From the cell containing the given text, extract its center point as (X, Y) coordinate. 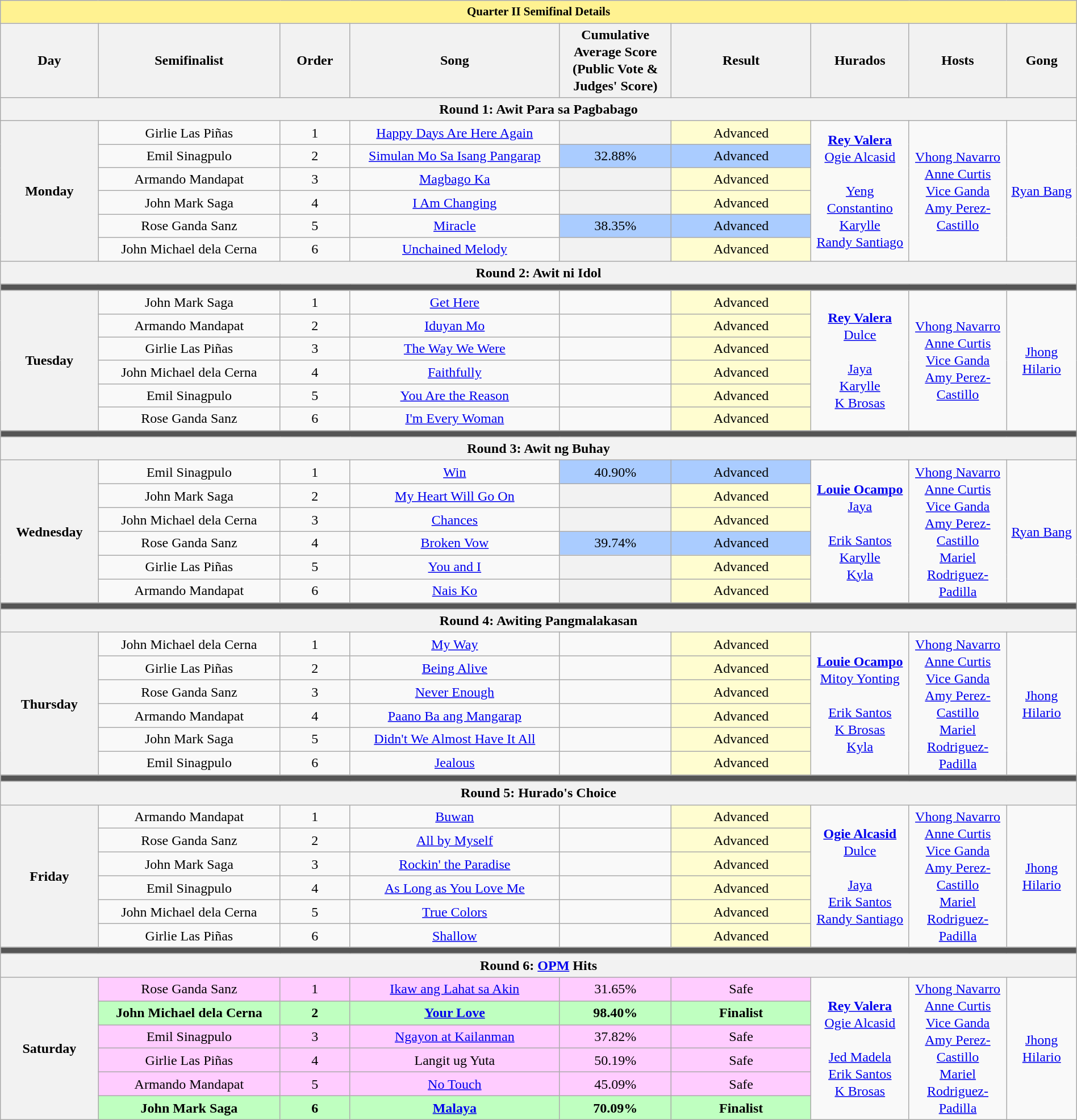
32.88% (616, 156)
Order (315, 60)
Unchained Melody (454, 249)
37.82% (616, 1036)
Tuesday (49, 360)
I Am Changing (454, 202)
Round 4: Awiting Pangmalakasan (538, 621)
Faithfully (454, 372)
98.40% (616, 1013)
39.74% (616, 543)
Song (454, 60)
No Touch (454, 1084)
Gong (1042, 60)
Iduyan Mo (454, 325)
Never Enough (454, 692)
Malaya (454, 1108)
Saturday (49, 1048)
Round 3: Awit ng Buhay (538, 449)
Didn't We Almost Have It All (454, 739)
Paano Ba ang Mangarap (454, 715)
Happy Days Are Here Again (454, 133)
Being Alive (454, 668)
Jealous (454, 763)
Langit ug Yuta (454, 1060)
You Are the Reason (454, 395)
Louie OcampoMitoy YontingErik Santos K Brosas Kyla (860, 703)
True Colors (454, 911)
Chances (454, 519)
Magbago Ka (454, 180)
Round 2: Awit ni Idol (538, 273)
Cumulative Average Score (Public Vote & Judges' Score) (616, 60)
Result (741, 60)
Rey ValeraOgie AlcasidJed Madela Erik Santos K Brosas (860, 1048)
Friday (49, 876)
Round 6: OPM Hits (538, 965)
40.90% (616, 472)
70.09% (616, 1108)
Semifinalist (189, 60)
Your Love (454, 1013)
Ngayon at Kailanman (454, 1036)
Monday (49, 191)
Win (454, 472)
Rey ValeraDulceJaya Karylle K Brosas (860, 360)
Shallow (454, 935)
My Way (454, 644)
Buwan (454, 817)
38.35% (616, 226)
Hurados (860, 60)
Quarter II Semifinal Details (538, 12)
Hosts (958, 60)
My Heart Will Go On (454, 496)
50.19% (616, 1060)
31.65% (616, 989)
Rockin' the Paradise (454, 864)
Thursday (49, 703)
I'm Every Woman (454, 419)
Ogie AlcasidDulceJaya Erik Santos Randy Santiago (860, 876)
Round 1: Awit Para sa Pagbabago (538, 109)
Louie OcampoJayaErik Santos Karylle Kyla (860, 532)
As Long as You Love Me (454, 888)
Ikaw ang Lahat sa Akin (454, 989)
Nais Ko (454, 591)
Wednesday (49, 532)
Miracle (454, 226)
Round 5: Hurado's Choice (538, 793)
45.09% (616, 1084)
All by Myself (454, 840)
Get Here (454, 302)
The Way We Were (454, 349)
Broken Vow (454, 543)
Simulan Mo Sa Isang Pangarap (454, 156)
Day (49, 60)
You and I (454, 567)
Rey ValeraOgie AlcasidYeng Constantino Karylle Randy Santiago (860, 191)
